Search for the cell housing the specified text and yield its (x, y) center coordinate. 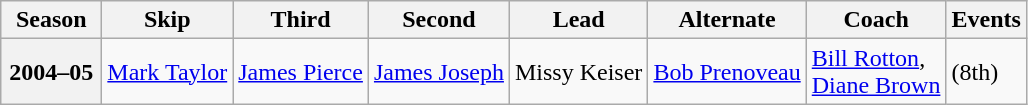
Alternate (727, 20)
James Pierce (301, 72)
Second (438, 20)
2004–05 (52, 72)
James Joseph (438, 72)
Mark Taylor (168, 72)
(8th) (986, 72)
Coach (876, 20)
Lead (578, 20)
Skip (168, 20)
Third (301, 20)
Missy Keiser (578, 72)
Season (52, 20)
Bob Prenoveau (727, 72)
Events (986, 20)
Bill Rotton,Diane Brown (876, 72)
